From the cell containing the given text, extract its center point as (X, Y) coordinate. 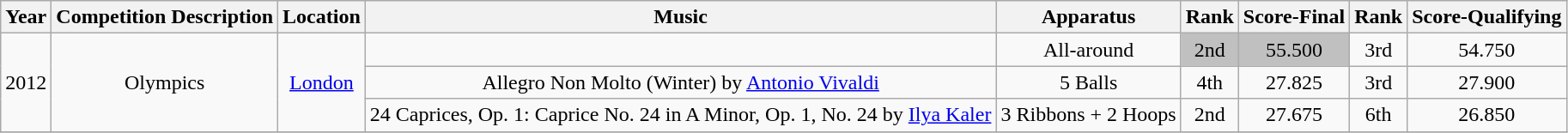
Olympics (165, 82)
Apparatus (1089, 17)
Music (680, 17)
6th (1379, 115)
24 Caprices, Op. 1: Caprice No. 24 in A Minor, Op. 1, No. 24 by Ilya Kaler (680, 115)
27.825 (1293, 82)
4th (1209, 82)
Location (322, 17)
Allegro Non Molto (Winter) by Antonio Vivaldi (680, 82)
5 Balls (1089, 82)
27.900 (1487, 82)
Year (26, 17)
54.750 (1487, 50)
2012 (26, 82)
3 Ribbons + 2 Hoops (1089, 115)
55.500 (1293, 50)
Score-Final (1293, 17)
Score-Qualifying (1487, 17)
London (322, 82)
All-around (1089, 50)
Competition Description (165, 17)
26.850 (1487, 115)
27.675 (1293, 115)
